Determine the [X, Y] coordinate at the center of the cell enclosing the given text.  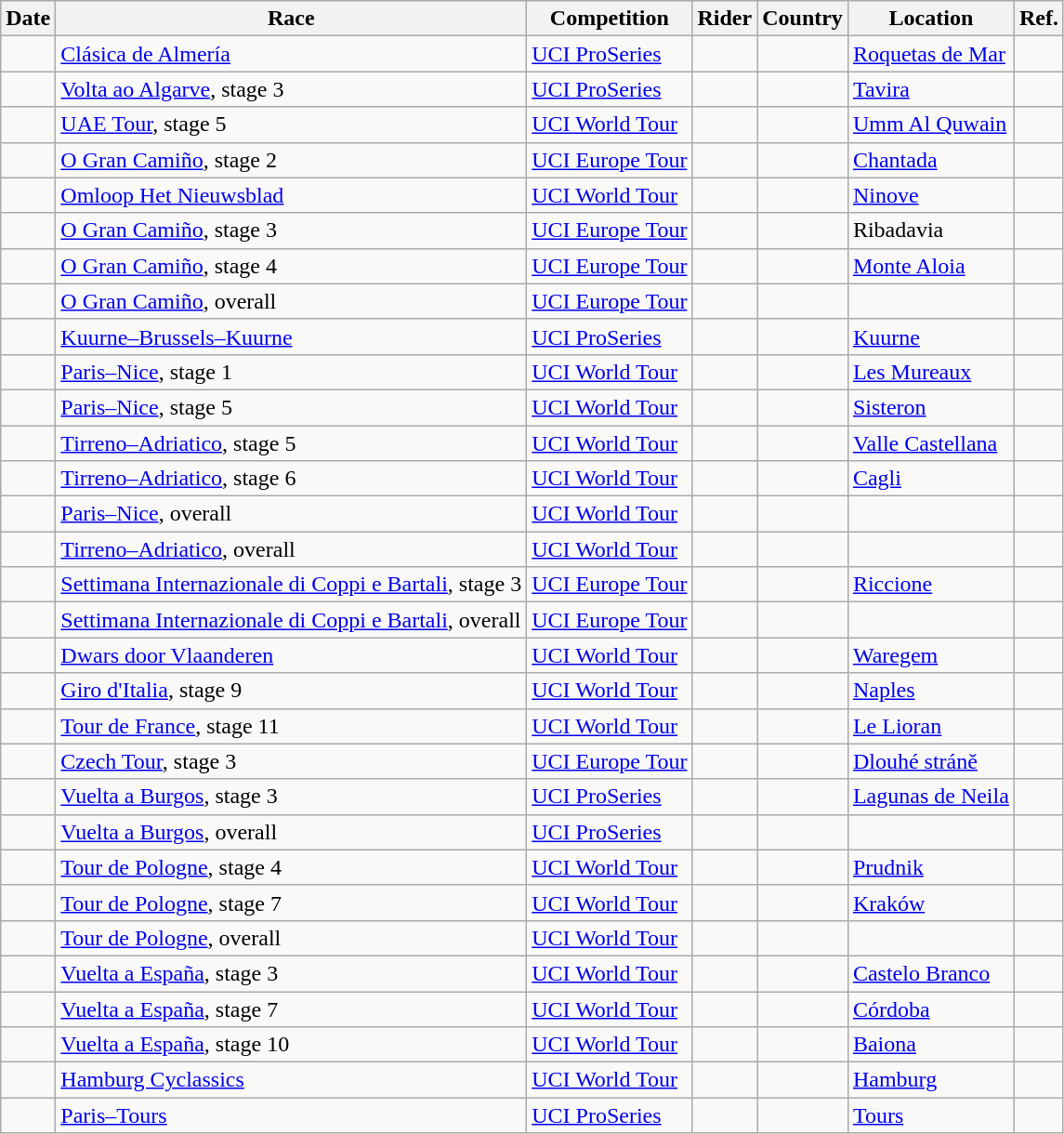
Paris–Nice, stage 1 [292, 372]
Paris–Nice, overall [292, 514]
Riccione [931, 585]
Date [28, 19]
Volta ao Algarve, stage 3 [292, 89]
Chantada [931, 160]
O Gran Camiño, stage 3 [292, 231]
Tirreno–Adriatico, stage 5 [292, 443]
Dwars door Vlaanderen [292, 655]
Country [803, 19]
Paris–Tours [292, 1115]
Omloop Het Nieuwsblad [292, 195]
Baiona [931, 1045]
Race [292, 19]
Sisteron [931, 407]
Córdoba [931, 1009]
O Gran Camiño, stage 4 [292, 266]
Monte Aloia [931, 266]
Vuelta a Burgos, stage 3 [292, 797]
O Gran Camiño, overall [292, 301]
Settimana Internazionale di Coppi e Bartali, stage 3 [292, 585]
Czech Tour, stage 3 [292, 761]
Les Mureaux [931, 372]
Roquetas de Mar [931, 54]
Tour de Pologne, stage 7 [292, 903]
Ribadavia [931, 231]
Hamburg [931, 1080]
Ninove [931, 195]
Rider [725, 19]
Tours [931, 1115]
Giro d'Italia, stage 9 [292, 691]
Castelo Branco [931, 973]
Dlouhé stráně [931, 761]
Valle Castellana [931, 443]
Kuurne [931, 336]
Tirreno–Adriatico, stage 6 [292, 479]
Vuelta a España, stage 7 [292, 1009]
Naples [931, 691]
Kuurne–Brussels–Kuurne [292, 336]
Prudnik [931, 867]
Vuelta a Burgos, overall [292, 832]
Paris–Nice, stage 5 [292, 407]
Tour de Pologne, stage 4 [292, 867]
O Gran Camiño, stage 2 [292, 160]
Location [931, 19]
Hamburg Cyclassics [292, 1080]
Settimana Internazionale di Coppi e Bartali, overall [292, 620]
Vuelta a España, stage 3 [292, 973]
Ref. [1039, 19]
Lagunas de Neila [931, 797]
UAE Tour, stage 5 [292, 125]
Clásica de Almería [292, 54]
Competition [610, 19]
Vuelta a España, stage 10 [292, 1045]
Le Lioran [931, 726]
Tour de Pologne, overall [292, 938]
Kraków [931, 903]
Waregem [931, 655]
Tour de France, stage 11 [292, 726]
Umm Al Quwain [931, 125]
Cagli [931, 479]
Tavira [931, 89]
Tirreno–Adriatico, overall [292, 549]
